Capture the cell that displays the provided text and extract its (x, y) central coordinate. 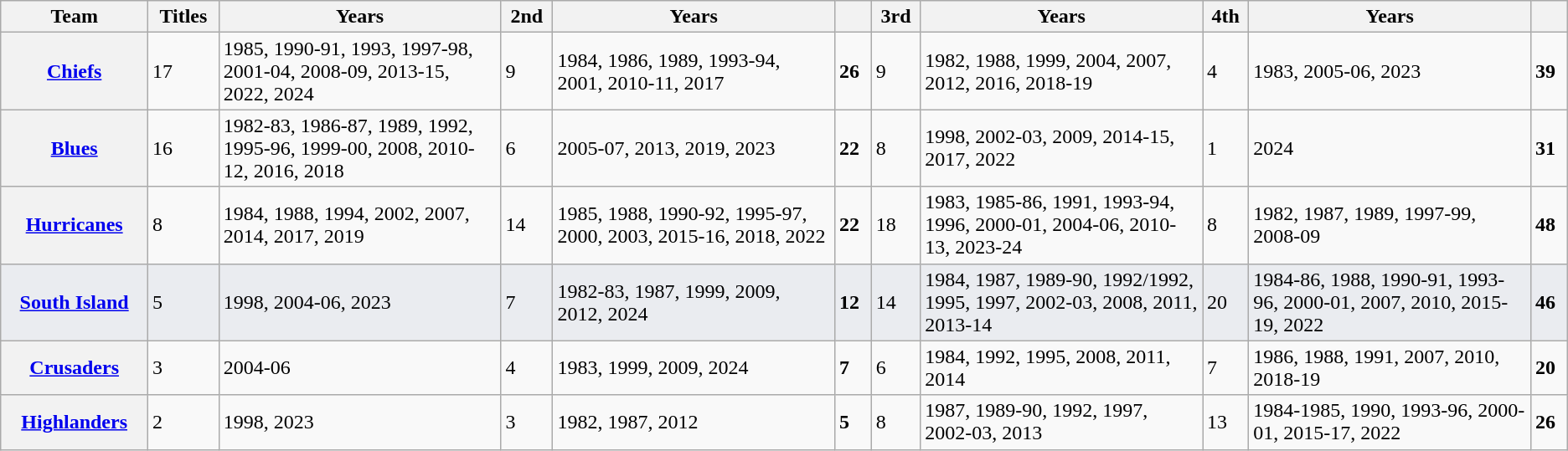
1984, 1988, 1994, 2002, 2007, 2014, 2017, 2019 (360, 225)
31 (1549, 148)
1984, 1987, 1989-90, 1992/1992, 1995, 1997, 2002-03, 2008, 2011, 2013-14 (1062, 302)
16 (184, 148)
12 (854, 302)
Chiefs (75, 71)
1982, 1987, 1989, 1997-99, 2008-09 (1390, 225)
1986, 1988, 1991, 2007, 2010, 2018-19 (1390, 368)
1983, 2005-06, 2023 (1390, 71)
South Island (75, 302)
Titles (184, 17)
1982, 1987, 2012 (694, 422)
39 (1549, 71)
2024 (1390, 148)
1982-83, 1987, 1999, 2009, 2012, 2024 (694, 302)
1983, 1985-86, 1991, 1993-94, 1996, 2000-01, 2004-06, 2010-13, 2023-24 (1062, 225)
Hurricanes (75, 225)
2nd (527, 17)
1985, 1990-91, 1993, 1997-98, 2001-04, 2008-09, 2013-15, 2022, 2024 (360, 71)
1998, 2002-03, 2009, 2014-15, 2017, 2022 (1062, 148)
1982-83, 1986-87, 1989, 1992, 1995-96, 1999-00, 2008, 2010-12, 2016, 2018 (360, 148)
Blues (75, 148)
1985, 1988, 1990-92, 1995-97, 2000, 2003, 2015-16, 2018, 2022 (694, 225)
2 (184, 422)
13 (1226, 422)
4th (1226, 17)
Highlanders (75, 422)
2004-06 (360, 368)
Team (75, 17)
1984-1985, 1990, 1993-96, 2000-01, 2015-17, 2022 (1390, 422)
46 (1549, 302)
1987, 1989-90, 1992, 1997, 2002-03, 2013 (1062, 422)
1984, 1992, 1995, 2008, 2011, 2014 (1062, 368)
1984-86, 1988, 1990-91, 1993-96, 2000-01, 2007, 2010, 2015-19, 2022 (1390, 302)
1998, 2023 (360, 422)
2005-07, 2013, 2019, 2023 (694, 148)
Crusaders (75, 368)
1982, 1988, 1999, 2004, 2007, 2012, 2016, 2018-19 (1062, 71)
18 (896, 225)
1983, 1999, 2009, 2024 (694, 368)
48 (1549, 225)
1998, 2004-06, 2023 (360, 302)
1 (1226, 148)
3rd (896, 17)
17 (184, 71)
1984, 1986, 1989, 1993-94, 2001, 2010-11, 2017 (694, 71)
